Find where the given text appears and provide that cell's center as (x, y) coordinate. 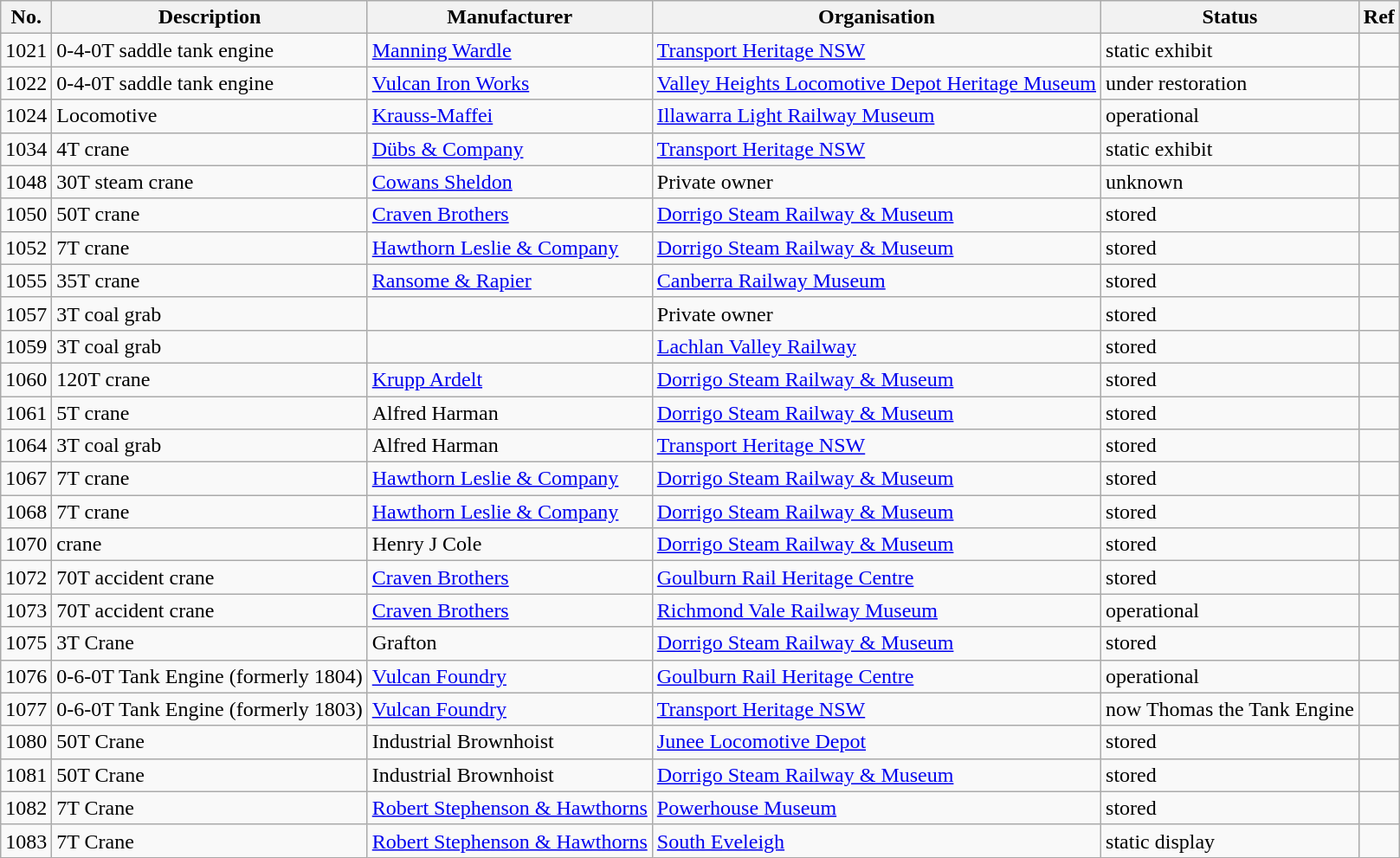
120T crane (210, 379)
50T crane (210, 215)
1021 (26, 50)
Henry J Cole (509, 545)
unknown (1230, 182)
1024 (26, 116)
1060 (26, 379)
1080 (26, 742)
1061 (26, 413)
Vulcan Iron Works (509, 83)
Organisation (876, 17)
Ref (1378, 17)
1081 (26, 775)
now Thomas the Tank Engine (1230, 709)
1073 (26, 610)
Krauss-Maffei (509, 116)
Description (210, 17)
1083 (26, 841)
3T Crane (210, 643)
1052 (26, 248)
1055 (26, 281)
1048 (26, 182)
Richmond Vale Railway Museum (876, 610)
1050 (26, 215)
1067 (26, 479)
30T steam crane (210, 182)
Krupp Ardelt (509, 379)
crane (210, 545)
Manufacturer (509, 17)
1075 (26, 643)
Dübs & Company (509, 149)
Valley Heights Locomotive Depot Heritage Museum (876, 83)
static display (1230, 841)
1034 (26, 149)
35T crane (210, 281)
Status (1230, 17)
1064 (26, 446)
No. (26, 17)
Manning Wardle (509, 50)
1059 (26, 346)
0-6-0T Tank Engine (formerly 1803) (210, 709)
South Eveleigh (876, 841)
under restoration (1230, 83)
Ransome & Rapier (509, 281)
Locomotive (210, 116)
Cowans Sheldon (509, 182)
0-6-0T Tank Engine (formerly 1804) (210, 676)
4T crane (210, 149)
Junee Locomotive Depot (876, 742)
Powerhouse Museum (876, 808)
1082 (26, 808)
1072 (26, 577)
1022 (26, 83)
1068 (26, 512)
1076 (26, 676)
1070 (26, 545)
Illawarra Light Railway Museum (876, 116)
5T crane (210, 413)
Lachlan Valley Railway (876, 346)
1057 (26, 313)
Grafton (509, 643)
1077 (26, 709)
Canberra Railway Museum (876, 281)
